Capture the cell that displays the provided text and extract its [X, Y] central coordinate. 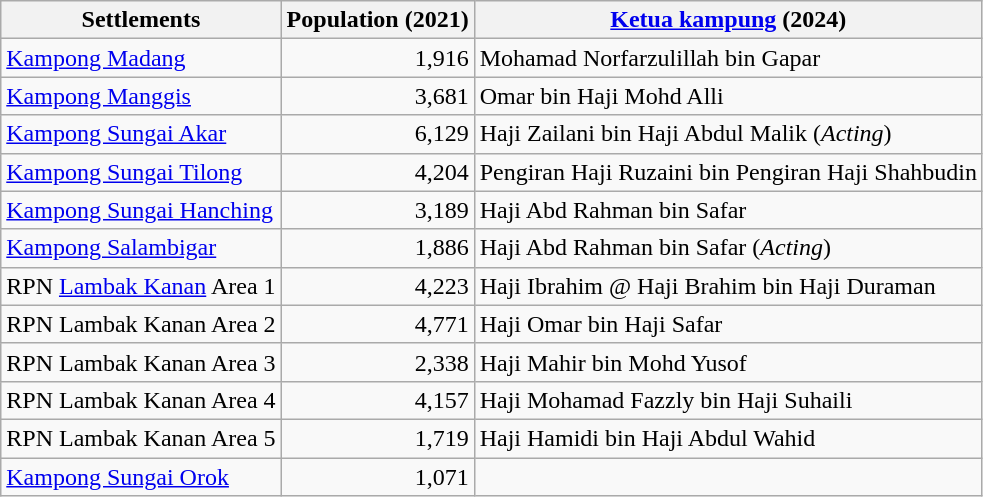
Haji Mahir bin Mohd Yusof [728, 362]
Haji Ibrahim @ Haji Brahim bin Haji Duraman [728, 286]
RPN Lambak Kanan Area 5 [141, 438]
Kampong Sungai Orok [141, 477]
Kampong Manggis [141, 96]
4,223 [378, 286]
RPN Lambak Kanan Area 1 [141, 286]
4,771 [378, 324]
3,189 [378, 210]
Kampong Salambigar [141, 248]
Kampong Sungai Hanching [141, 210]
Pengiran Haji Ruzaini bin Pengiran Haji Shahbudin [728, 172]
1,719 [378, 438]
Haji Abd Rahman bin Safar (Acting) [728, 248]
Haji Abd Rahman bin Safar [728, 210]
Haji Hamidi bin Haji Abdul Wahid [728, 438]
4,204 [378, 172]
1,886 [378, 248]
Mohamad Norfarzulillah bin Gapar [728, 58]
2,338 [378, 362]
Kampong Sungai Tilong [141, 172]
Settlements [141, 20]
Haji Mohamad Fazzly bin Haji Suhaili [728, 400]
RPN Lambak Kanan Area 4 [141, 400]
Kampong Sungai Akar [141, 134]
Omar bin Haji Mohd Alli [728, 96]
Haji Omar bin Haji Safar [728, 324]
Haji Zailani bin Haji Abdul Malik (Acting) [728, 134]
6,129 [378, 134]
1,916 [378, 58]
Ketua kampung (2024) [728, 20]
RPN Lambak Kanan Area 2 [141, 324]
4,157 [378, 400]
Population (2021) [378, 20]
3,681 [378, 96]
RPN Lambak Kanan Area 3 [141, 362]
1,071 [378, 477]
Kampong Madang [141, 58]
